Output the (X, Y) coordinate of the center of the cell containing the given text.  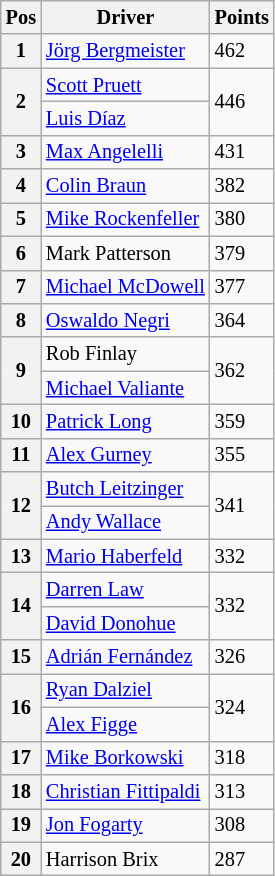
287 (242, 859)
Michael Valiante (126, 388)
Mark Patterson (126, 253)
20 (21, 859)
Andy Wallace (126, 522)
Darren Law (126, 589)
Ryan Dalziel (126, 690)
17 (21, 758)
Patrick Long (126, 421)
Oswaldo Negri (126, 320)
Pos (21, 17)
431 (242, 152)
Rob Finlay (126, 354)
Michael McDowell (126, 287)
Points (242, 17)
446 (242, 102)
Mario Haberfeld (126, 556)
382 (242, 186)
David Donohue (126, 623)
Christian Fittipaldi (126, 791)
4 (21, 186)
362 (242, 370)
313 (242, 791)
Jörg Bergmeister (126, 51)
364 (242, 320)
Mike Borkowski (126, 758)
5 (21, 219)
Luis Díaz (126, 118)
377 (242, 287)
6 (21, 253)
Alex Figge (126, 724)
2 (21, 102)
18 (21, 791)
Adrián Fernández (126, 657)
Alex Gurney (126, 455)
Harrison Brix (126, 859)
Jon Fogarty (126, 825)
12 (21, 506)
326 (242, 657)
1 (21, 51)
7 (21, 287)
15 (21, 657)
13 (21, 556)
Max Angelelli (126, 152)
9 (21, 370)
Colin Braun (126, 186)
355 (242, 455)
11 (21, 455)
379 (242, 253)
14 (21, 606)
Driver (126, 17)
308 (242, 825)
Mike Rockenfeller (126, 219)
Butch Leitzinger (126, 489)
19 (21, 825)
341 (242, 506)
10 (21, 421)
359 (242, 421)
3 (21, 152)
Scott Pruett (126, 85)
8 (21, 320)
318 (242, 758)
380 (242, 219)
324 (242, 706)
16 (21, 706)
462 (242, 51)
